Return the (X, Y) coordinate for the center point of the cell that contains the specified text.  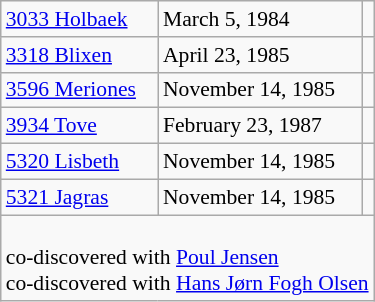
3934 Tove (80, 126)
3033 Holbaek (80, 19)
February 23, 1987 (260, 126)
co-discovered with Poul Jensen co-discovered with Hans Jørn Fogh Olsen (188, 258)
3596 Meriones (80, 90)
March 5, 1984 (260, 19)
5320 Lisbeth (80, 162)
April 23, 1985 (260, 55)
5321 Jagras (80, 197)
3318 Blixen (80, 55)
